Output the [x, y] coordinate of the center of the cell containing the given text.  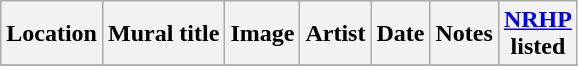
Notes [464, 34]
Mural title [163, 34]
Artist [336, 34]
NRHPlisted [538, 34]
Date [400, 34]
Image [262, 34]
Location [52, 34]
